Find where the given text appears and provide that cell's center as [X, Y] coordinate. 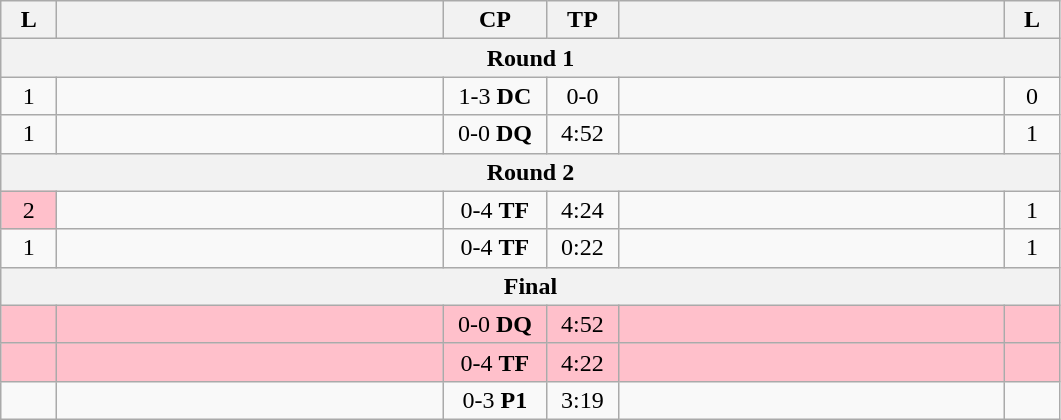
3:19 [582, 400]
2 [29, 210]
Round 2 [530, 172]
4:24 [582, 210]
Round 1 [530, 58]
Final [530, 286]
0-3 P1 [495, 400]
0 [1032, 96]
1-3 DC [495, 96]
CP [495, 20]
0-0 [582, 96]
4:22 [582, 362]
TP [582, 20]
0:22 [582, 248]
